Return (x, y) of the center of cell containing provided text 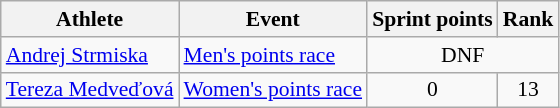
Sprint points (432, 19)
DNF (462, 55)
Rank (528, 19)
0 (432, 90)
Tereza Medveďová (90, 90)
Men's points race (274, 55)
Event (274, 19)
Women's points race (274, 90)
Andrej Strmiska (90, 55)
Athlete (90, 19)
13 (528, 90)
